From the cell containing the given text, extract its center point as (x, y) coordinate. 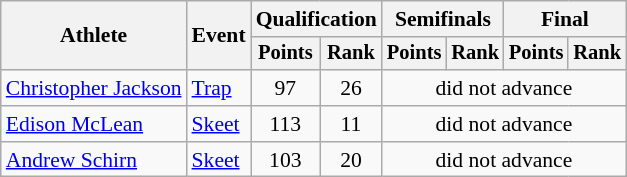
Trap (219, 88)
11 (351, 124)
Qualification (316, 19)
26 (351, 88)
Event (219, 36)
Final (565, 19)
Athlete (94, 36)
Skeet (219, 124)
113 (286, 124)
97 (286, 88)
Semifinals (443, 19)
Christopher Jackson (94, 88)
Edison McLean (94, 124)
